Find where the given text appears and provide that cell's center as (X, Y) coordinate. 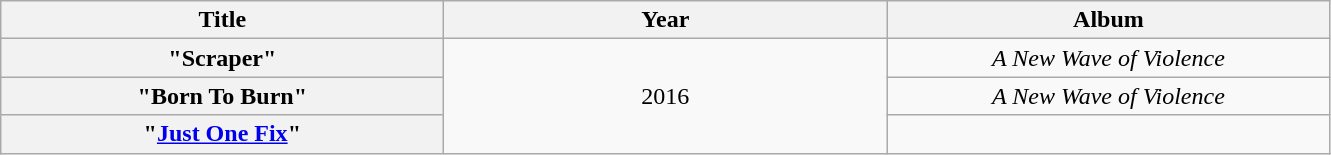
"Just One Fix" (222, 134)
Year (666, 20)
Album (1108, 20)
"Born To Burn" (222, 96)
2016 (666, 96)
Title (222, 20)
"Scraper" (222, 58)
